Scan for the cell matching the given text and deliver its (X, Y) coordinate at center. 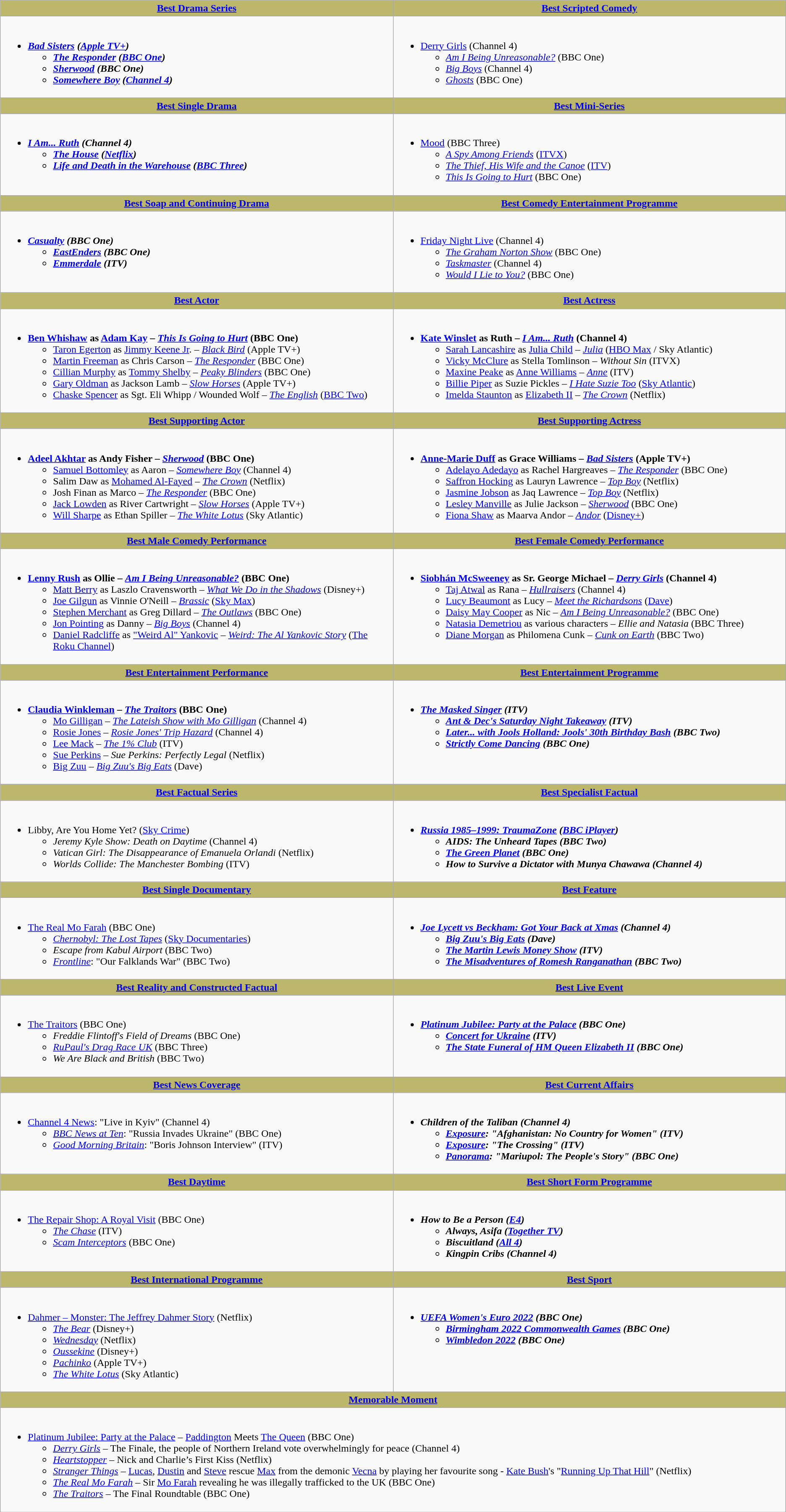
Casualty (BBC One)EastEnders (BBC One)Emmerdale (ITV) (196, 252)
Best Short Form Programme (589, 1182)
Best Soap and Continuing Drama (196, 203)
Best Live Event (589, 987)
Best Current Affairs (589, 1085)
Best Specialist Factual (589, 793)
Best Entertainment Programme (589, 672)
The Traitors (BBC One)Freddie Flintoff's Field of Dreams (BBC One)RuPaul's Drag Race UK (BBC Three)We Are Black and British (BBC Two) (196, 1036)
Derry Girls (Channel 4)Am I Being Unreasonable? (BBC One)Big Boys (Channel 4)Ghosts (BBC One) (589, 57)
Best Factual Series (196, 793)
UEFA Women's Euro 2022 (BBC One)Birmingham 2022 Commonwealth Games (BBC One)Wimbledon 2022 (BBC One) (589, 1339)
Best Scripted Comedy (589, 8)
Best Daytime (196, 1182)
Best International Programme (196, 1279)
Best Actor (196, 301)
The Repair Shop: A Royal Visit (BBC One)The Chase (ITV)Scam Interceptors (BBC One) (196, 1231)
Best Female Comedy Performance (589, 541)
Memorable Moment (393, 1400)
Best Feature (589, 890)
Platinum Jubilee: Party at the Palace (BBC One)Concert for Ukraine (ITV)The State Funeral of HM Queen Elizabeth II (BBC One) (589, 1036)
Best Comedy Entertainment Programme (589, 203)
Channel 4 News: "Live in Kyiv" (Channel 4)BBC News at Ten: "Russia Invades Ukraine" (BBC One)Good Morning Britain: "Boris Johnson Interview" (ITV) (196, 1133)
Best Single Documentary (196, 890)
Best Actress (589, 301)
Best Single Drama (196, 106)
Mood (BBC Three)A Spy Among Friends (ITVX)The Thief, His Wife and the Canoe (ITV)This Is Going to Hurt (BBC One) (589, 154)
Best Reality and Constructed Factual (196, 987)
Best Supporting Actress (589, 421)
Best Mini-Series (589, 106)
Best News Coverage (196, 1085)
Bad Sisters (Apple TV+)The Responder (BBC One)Sherwood (BBC One)Somewhere Boy (Channel 4) (196, 57)
I Am... Ruth (Channel 4)The House (Netflix)Life and Death in the Warehouse (BBC Three) (196, 154)
Best Male Comedy Performance (196, 541)
Best Supporting Actor (196, 421)
Friday Night Live (Channel 4)The Graham Norton Show (BBC One)Taskmaster (Channel 4)Would I Lie to You? (BBC One) (589, 252)
Best Sport (589, 1279)
Best Drama Series (196, 8)
How to Be a Person (E4)Always, Asifa (Together TV)Biscuitland (All 4)Kingpin Cribs (Channel 4) (589, 1231)
Best Entertainment Performance (196, 672)
The Real Mo Farah (BBC One)Chernobyl: The Lost Tapes (Sky Documentaries)Escape from Kabul Airport (BBC Two)Frontline: "Our Falklands War" (BBC Two) (196, 939)
